Search for the cell housing the specified text and yield its [X, Y] center coordinate. 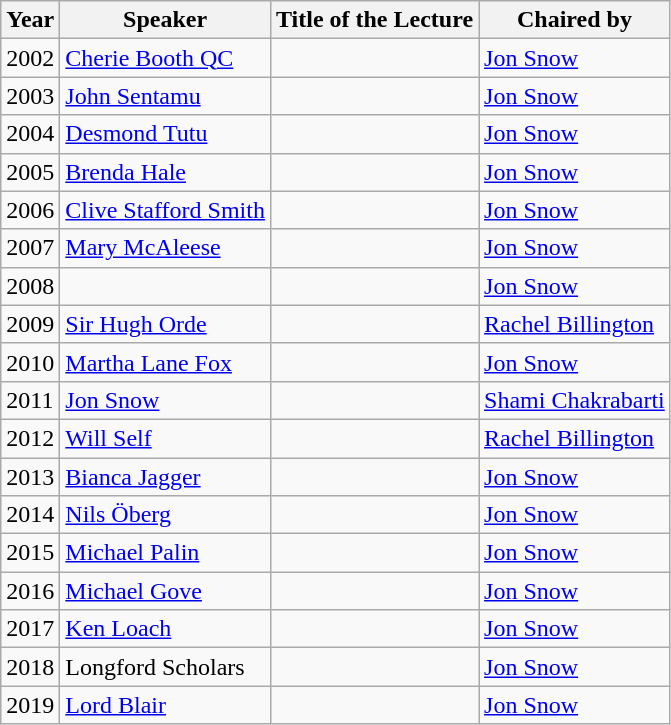
Lord Blair [166, 705]
Nils Öberg [166, 515]
Michael Palin [166, 553]
2007 [30, 248]
Brenda Hale [166, 172]
Sir Hugh Orde [166, 324]
Mary McAleese [166, 248]
2003 [30, 96]
2008 [30, 286]
2004 [30, 134]
Title of the Lecture [374, 20]
2006 [30, 210]
2018 [30, 667]
Will Self [166, 438]
2014 [30, 515]
2011 [30, 400]
Chaired by [575, 20]
2017 [30, 629]
Cherie Booth QC [166, 58]
Martha Lane Fox [166, 362]
2019 [30, 705]
Ken Loach [166, 629]
2010 [30, 362]
John Sentamu [166, 96]
Shami Chakrabarti [575, 400]
Bianca Jagger [166, 477]
Clive Stafford Smith [166, 210]
2012 [30, 438]
Desmond Tutu [166, 134]
Year [30, 20]
2013 [30, 477]
2015 [30, 553]
2002 [30, 58]
2005 [30, 172]
Michael Gove [166, 591]
Longford Scholars [166, 667]
2016 [30, 591]
2009 [30, 324]
Speaker [166, 20]
